Return (x, y) of the center of cell containing provided text 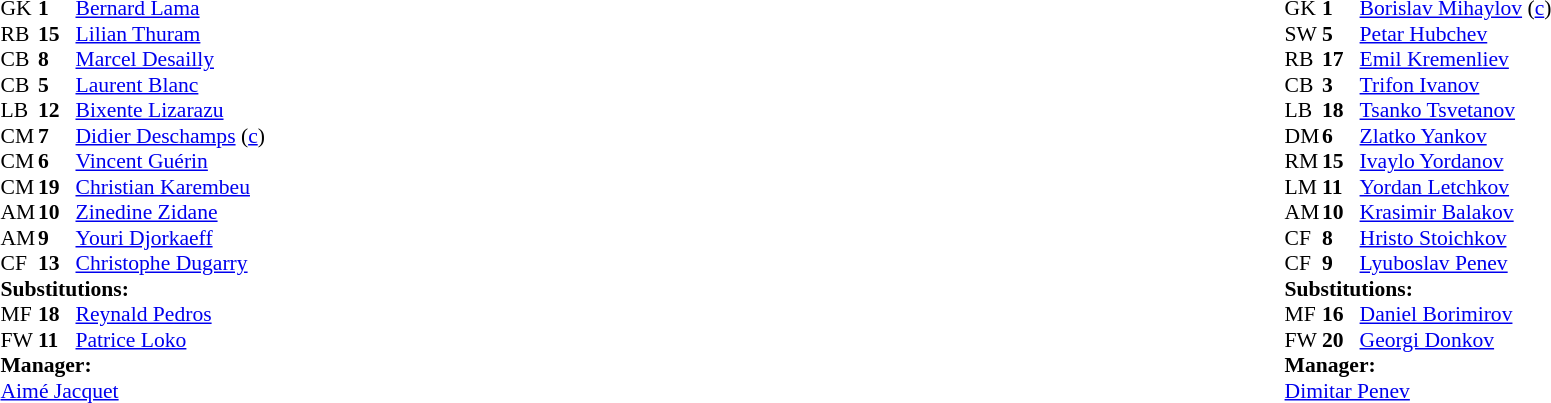
16 (1341, 315)
12 (57, 111)
Bixente Lizarazu (170, 111)
RM (1304, 161)
DM (1304, 136)
LM (1304, 187)
7 (57, 136)
3 (1341, 85)
Patrice Loko (170, 340)
Marcel Desailly (170, 59)
19 (57, 187)
Youri Djorkaeff (170, 238)
SW (1304, 34)
Christophe Dugarry (170, 263)
Reynald Pedros (170, 315)
13 (57, 263)
Lilian Thuram (170, 34)
Substitutions: (132, 289)
17 (1341, 59)
Christian Karembeu (170, 187)
Zinedine Zidane (170, 213)
Didier Deschamps (c) (170, 136)
Laurent Blanc (170, 85)
20 (1341, 340)
Manager: (132, 365)
Vincent Guérin (170, 161)
